Return the (x, y) coordinate for the center point of the cell that contains the specified text.  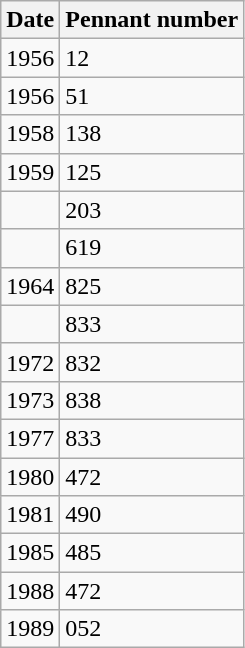
832 (152, 362)
1977 (30, 438)
1972 (30, 362)
1980 (30, 477)
838 (152, 400)
51 (152, 96)
203 (152, 210)
052 (152, 629)
1959 (30, 172)
1981 (30, 515)
1973 (30, 400)
1985 (30, 553)
1988 (30, 591)
138 (152, 134)
1958 (30, 134)
Date (30, 20)
Pennant number (152, 20)
825 (152, 286)
619 (152, 248)
125 (152, 172)
1964 (30, 286)
1989 (30, 629)
485 (152, 553)
490 (152, 515)
12 (152, 58)
